Pinpoint the cell where the given text exists, returning its (x, y) midpoint coordinate. 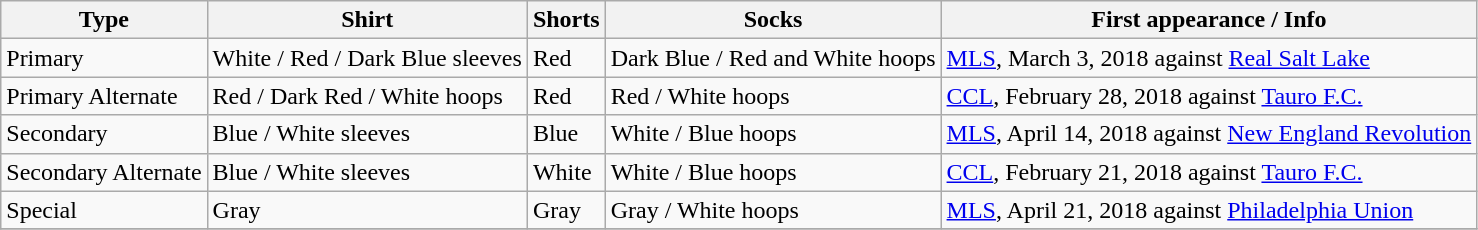
Blue (566, 134)
First appearance / Info (1209, 20)
Socks (773, 20)
Primary Alternate (104, 96)
White (566, 172)
Special (104, 210)
Dark Blue / Red and White hoops (773, 58)
White / Red / Dark Blue sleeves (367, 58)
MLS, April 14, 2018 against New England Revolution (1209, 134)
Red / Dark Red / White hoops (367, 96)
Shirt (367, 20)
Secondary (104, 134)
Red / White hoops (773, 96)
Type (104, 20)
Shorts (566, 20)
CCL, February 21, 2018 against Tauro F.C. (1209, 172)
MLS, March 3, 2018 against Real Salt Lake (1209, 58)
Secondary Alternate (104, 172)
Gray / White hoops (773, 210)
CCL, February 28, 2018 against Tauro F.C. (1209, 96)
MLS, April 21, 2018 against Philadelphia Union (1209, 210)
Primary (104, 58)
